Search for the cell housing the specified text and yield its [X, Y] center coordinate. 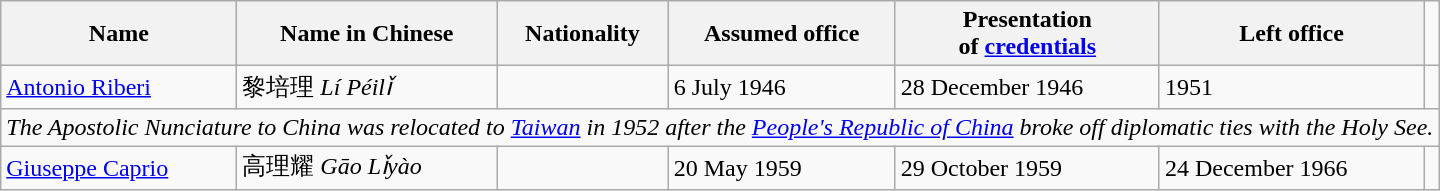
黎培理 Lí Péilǐ [367, 88]
Giuseppe Caprio [119, 168]
The Apostolic Nunciature to China was relocated to Taiwan in 1952 after the People's Republic of China broke off diplomatic ties with the Holy See. [720, 127]
24 December 1966 [1291, 168]
Presentationof credentials [1027, 34]
Antonio Riberi [119, 88]
Left office [1291, 34]
Assumed office [782, 34]
1951 [1291, 88]
Nationality [583, 34]
28 December 1946 [1027, 88]
高理耀 Gāo Lǐyào [367, 168]
Name [119, 34]
20 May 1959 [782, 168]
6 July 1946 [782, 88]
29 October 1959 [1027, 168]
Name in Chinese [367, 34]
